Identify which cell holds the provided text, then report its [x, y] central coordinate. 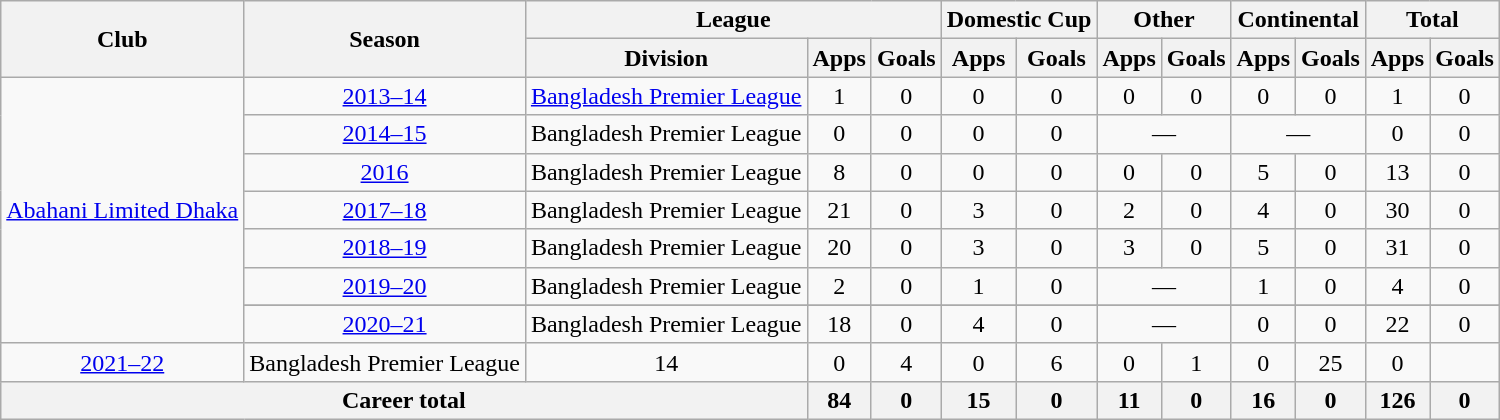
20 [839, 248]
Total [1432, 20]
22 [1397, 324]
League [733, 20]
Abahani Limited Dhaka [122, 210]
31 [1397, 248]
30 [1397, 210]
25 [1331, 362]
16 [1263, 400]
126 [1397, 400]
2018–19 [385, 248]
11 [1129, 400]
2014–15 [385, 134]
6 [1056, 362]
18 [839, 324]
Division [666, 58]
84 [839, 400]
2017–18 [385, 210]
Club [122, 39]
Season [385, 39]
2021–22 [122, 362]
8 [839, 172]
2016 [385, 172]
15 [978, 400]
2013–14 [385, 96]
Other [1164, 20]
Career total [404, 400]
Continental [1298, 20]
2020–21 [385, 324]
Domestic Cup [1019, 20]
2019–20 [385, 286]
14 [666, 362]
13 [1397, 172]
21 [839, 210]
